Output the (X, Y) coordinate of the center of the cell containing the given text.  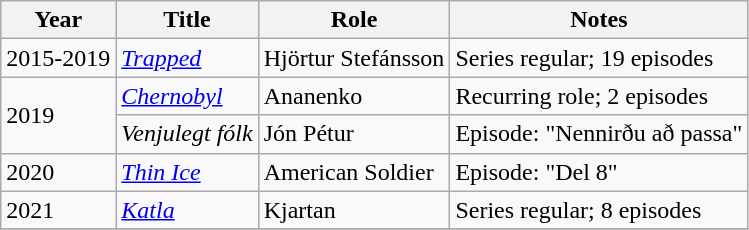
Series regular; 8 episodes (599, 210)
Kjartan (354, 210)
Episode: "Del 8" (599, 172)
Jón Pétur (354, 134)
Hjörtur Stefánsson (354, 58)
Venjulegt fólk (187, 134)
2015-2019 (58, 58)
Chernobyl (187, 96)
Episode: "Nennirðu að passa" (599, 134)
Trapped (187, 58)
Recurring role; 2 episodes (599, 96)
2019 (58, 115)
Ananenko (354, 96)
Notes (599, 20)
Katla (187, 210)
Thin Ice (187, 172)
Title (187, 20)
Series regular; 19 episodes (599, 58)
American Soldier (354, 172)
Role (354, 20)
2021 (58, 210)
Year (58, 20)
2020 (58, 172)
